Extract the (X, Y) coordinate from the center of the cell holding the provided text.  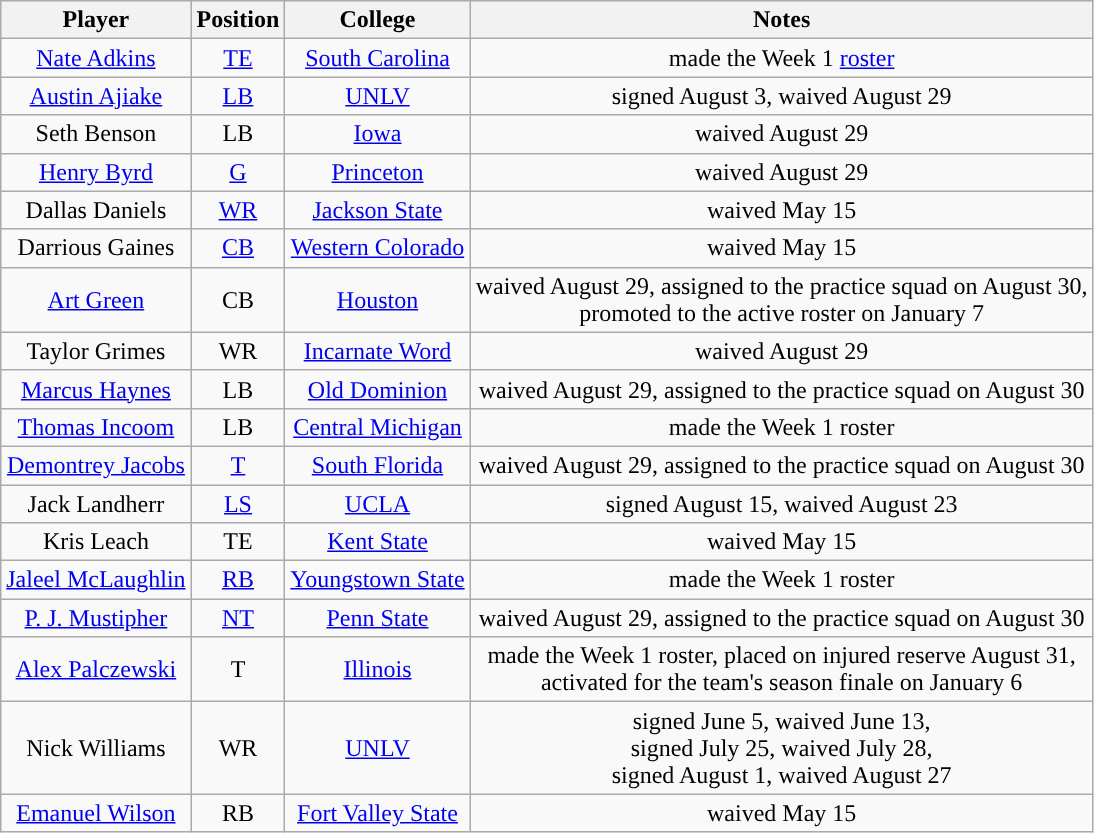
G (238, 172)
Art Green (96, 300)
Nick Williams (96, 748)
Player (96, 20)
Seth Benson (96, 134)
Position (238, 20)
signed August 15, waived August 23 (782, 503)
Central Michigan (378, 427)
made the Week 1 roster, placed on injured reserve August 31,activated for the team's season finale on January 6 (782, 670)
Jack Landherr (96, 503)
South Florida (378, 465)
Demontrey Jacobs (96, 465)
Princeton (378, 172)
Notes (782, 20)
UCLA (378, 503)
Emanuel Wilson (96, 813)
Western Colorado (378, 248)
Nate Adkins (96, 58)
signed August 3, waived August 29 (782, 96)
Old Dominion (378, 389)
Jackson State (378, 210)
Houston (378, 300)
waived August 29, assigned to the practice squad on August 30,promoted to the active roster on January 7 (782, 300)
Youngstown State (378, 580)
LS (238, 503)
Thomas Incoom (96, 427)
Incarnate Word (378, 351)
South Carolina (378, 58)
Alex Palczewski (96, 670)
Dallas Daniels (96, 210)
P. J. Mustipher (96, 618)
Kent State (378, 542)
Taylor Grimes (96, 351)
signed June 5, waived June 13,signed July 25, waived July 28,signed August 1, waived August 27 (782, 748)
Austin Ajiake (96, 96)
Darrious Gaines (96, 248)
Illinois (378, 670)
Kris Leach (96, 542)
Fort Valley State (378, 813)
Penn State (378, 618)
NT (238, 618)
Jaleel McLaughlin (96, 580)
Iowa (378, 134)
Henry Byrd (96, 172)
College (378, 20)
Marcus Haynes (96, 389)
